For the text-containing cell, return its midpoint in (x, y) coordinate format. 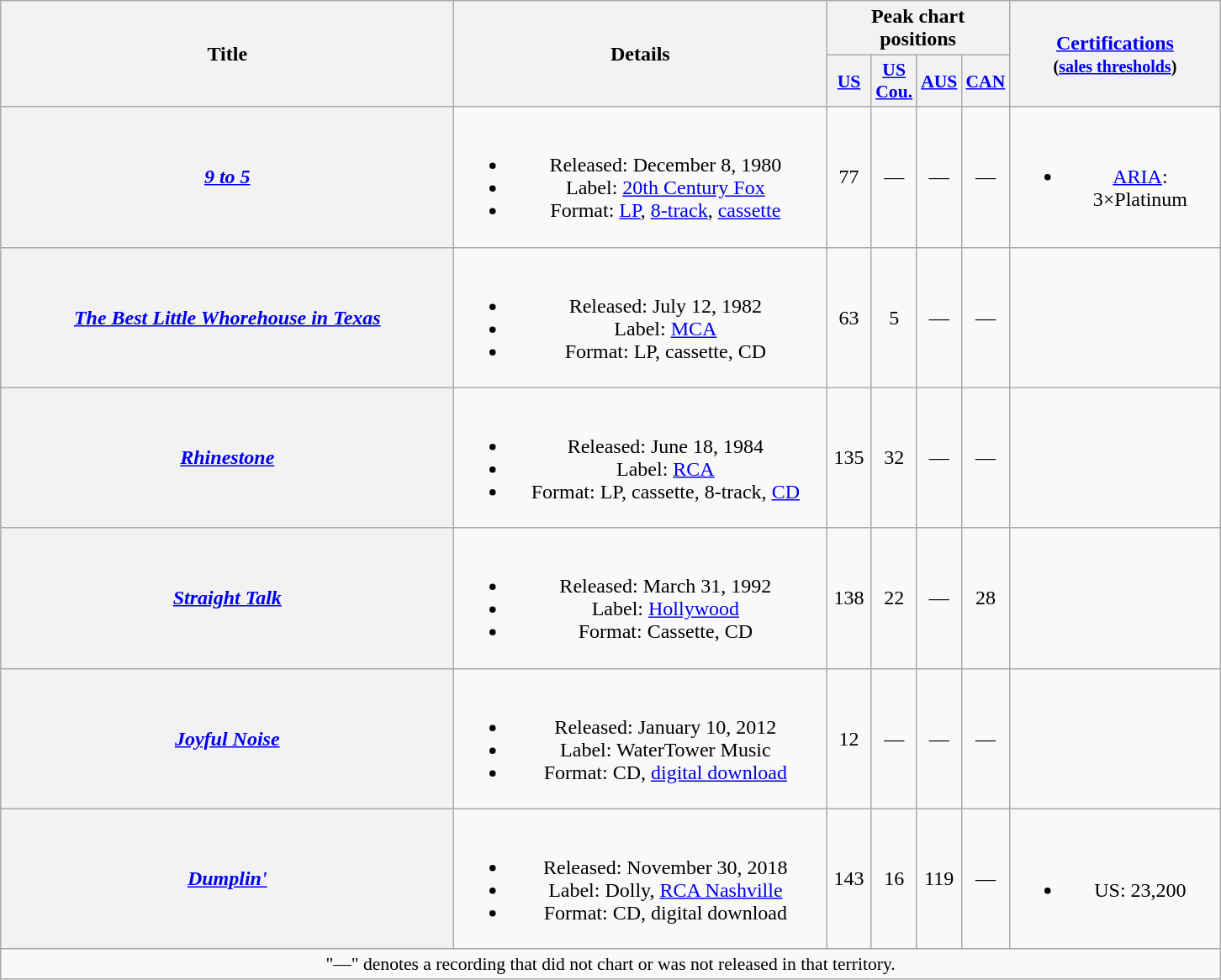
143 (849, 879)
Certifications(sales thresholds) (1115, 54)
119 (938, 879)
Rhinestone (227, 457)
77 (849, 177)
32 (894, 457)
US: 23,200 (1115, 879)
"—" denotes a recording that did not chart or was not released in that territory. (610, 964)
CAN (986, 81)
Peak chart positions (918, 29)
USCou. (894, 81)
Details (641, 54)
16 (894, 879)
12 (849, 738)
Released: November 30, 2018Label: Dolly, RCA NashvilleFormat: CD, digital download (641, 879)
63 (849, 318)
22 (894, 598)
Released: June 18, 1984Label: RCAFormat: LP, cassette, 8-track, CD (641, 457)
Released: July 12, 1982Label: MCAFormat: LP, cassette, CD (641, 318)
Released: December 8, 1980Label: 20th Century FoxFormat: LP, 8-track, cassette (641, 177)
The Best Little Whorehouse in Texas (227, 318)
135 (849, 457)
5 (894, 318)
28 (986, 598)
Straight Talk (227, 598)
Title (227, 54)
Dumplin' (227, 879)
Released: January 10, 2012Label: WaterTower MusicFormat: CD, digital download (641, 738)
AUS (938, 81)
US (849, 81)
138 (849, 598)
ARIA: 3×Platinum (1115, 177)
Released: March 31, 1992Label: HollywoodFormat: Cassette, CD (641, 598)
Joyful Noise (227, 738)
9 to 5 (227, 177)
